Provide the (X, Y) coordinate of the cell's center where the given text is located.  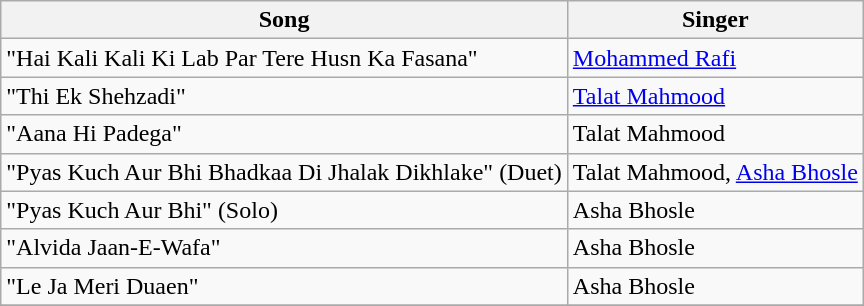
"Hai Kali Kali Ki Lab Par Tere Husn Ka Fasana" (284, 58)
"Pyas Kuch Aur Bhi" (Solo) (284, 210)
"Alvida Jaan-E-Wafa" (284, 248)
"Aana Hi Padega" (284, 134)
"Thi Ek Shehzadi" (284, 96)
"Pyas Kuch Aur Bhi Bhadkaa Di Jhalak Dikhlake" (Duet) (284, 172)
"Le Ja Meri Duaen" (284, 286)
Talat Mahmood, Asha Bhosle (715, 172)
Song (284, 20)
Singer (715, 20)
Mohammed Rafi (715, 58)
